Find where the given text appears and provide that cell's center as [X, Y] coordinate. 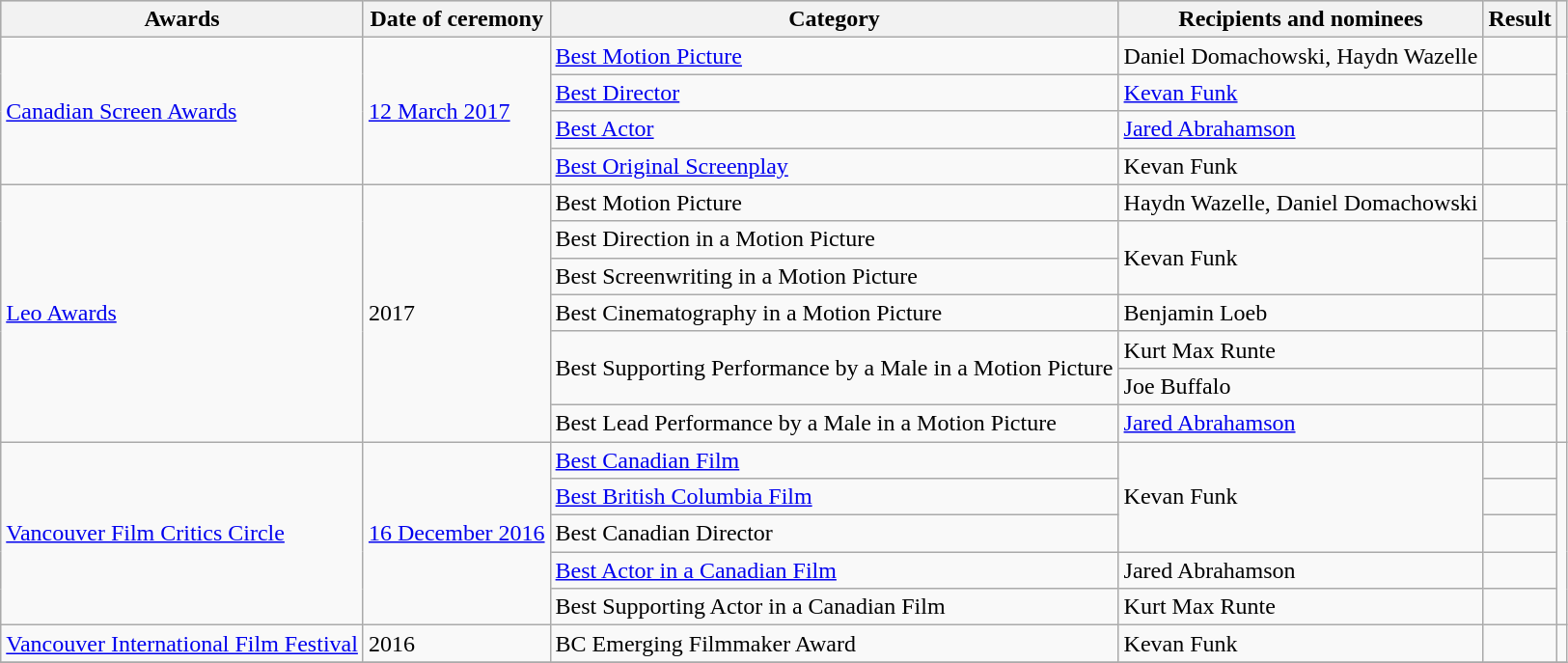
Leo Awards [182, 313]
Best Director [834, 93]
2016 [456, 644]
Best Direction in a Motion Picture [834, 239]
Best Actor [834, 129]
Date of ceremony [456, 19]
Category [834, 19]
Best Screenwriting in a Motion Picture [834, 276]
Best Supporting Actor in a Canadian Film [834, 607]
Joe Buffalo [1301, 386]
Best Actor in a Canadian Film [834, 570]
Best Canadian Film [834, 460]
Vancouver International Film Festival [182, 644]
Recipients and nominees [1301, 19]
Canadian Screen Awards [182, 111]
Best Supporting Performance by a Male in a Motion Picture [834, 368]
16 December 2016 [456, 534]
Daniel Domachowski, Haydn Wazelle [1301, 56]
BC Emerging Filmmaker Award [834, 644]
Awards [182, 19]
Best British Columbia Film [834, 497]
Best Lead Performance by a Male in a Motion Picture [834, 423]
Best Original Screenplay [834, 166]
Best Cinematography in a Motion Picture [834, 313]
12 March 2017 [456, 111]
Benjamin Loeb [1301, 313]
Haydn Wazelle, Daniel Domachowski [1301, 203]
Vancouver Film Critics Circle [182, 534]
2017 [456, 313]
Result [1520, 19]
Best Canadian Director [834, 534]
